Return [x, y] of the center of cell containing provided text 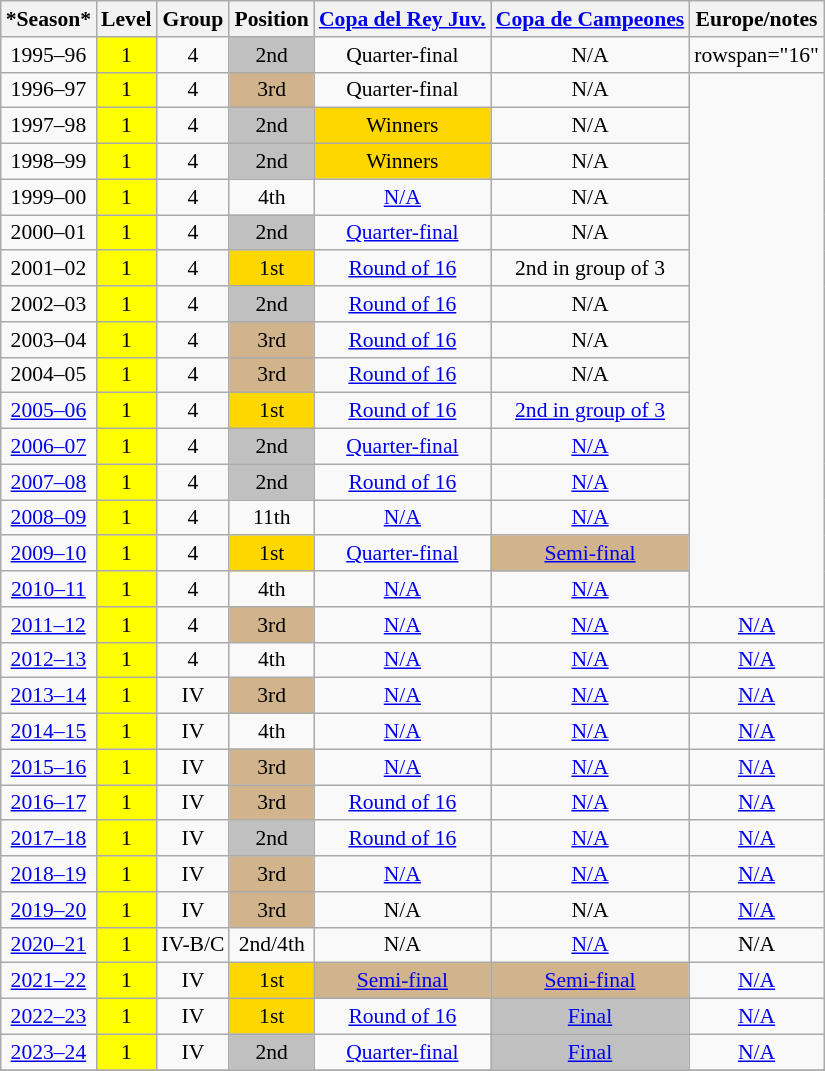
Position [271, 19]
2016–17 [48, 803]
2010–11 [48, 589]
2007–08 [48, 482]
2011–12 [48, 625]
2015–16 [48, 767]
Europe/notes [756, 19]
2009–10 [48, 554]
2003–04 [48, 340]
IV-B/C [194, 945]
2019–20 [48, 910]
2023–24 [48, 1052]
Copa del Rey Juv. [402, 19]
2012–13 [48, 660]
2nd/4th [271, 945]
Group [194, 19]
11th [271, 518]
2021–22 [48, 981]
*Season* [48, 19]
2014–15 [48, 732]
1997–98 [48, 126]
2000–01 [48, 233]
2013–14 [48, 696]
2018–19 [48, 874]
2004–05 [48, 375]
1996–97 [48, 90]
2017–18 [48, 839]
2008–09 [48, 518]
2005–06 [48, 411]
2002–03 [48, 304]
2006–07 [48, 447]
1998–99 [48, 162]
2022–23 [48, 1017]
1999–00 [48, 197]
1995–96 [48, 55]
rowspan="16" [756, 55]
Level [126, 19]
Copa de Campeones [590, 19]
2020–21 [48, 945]
2001–02 [48, 269]
